Extract the (X, Y) coordinate from the center of the cell holding the provided text.  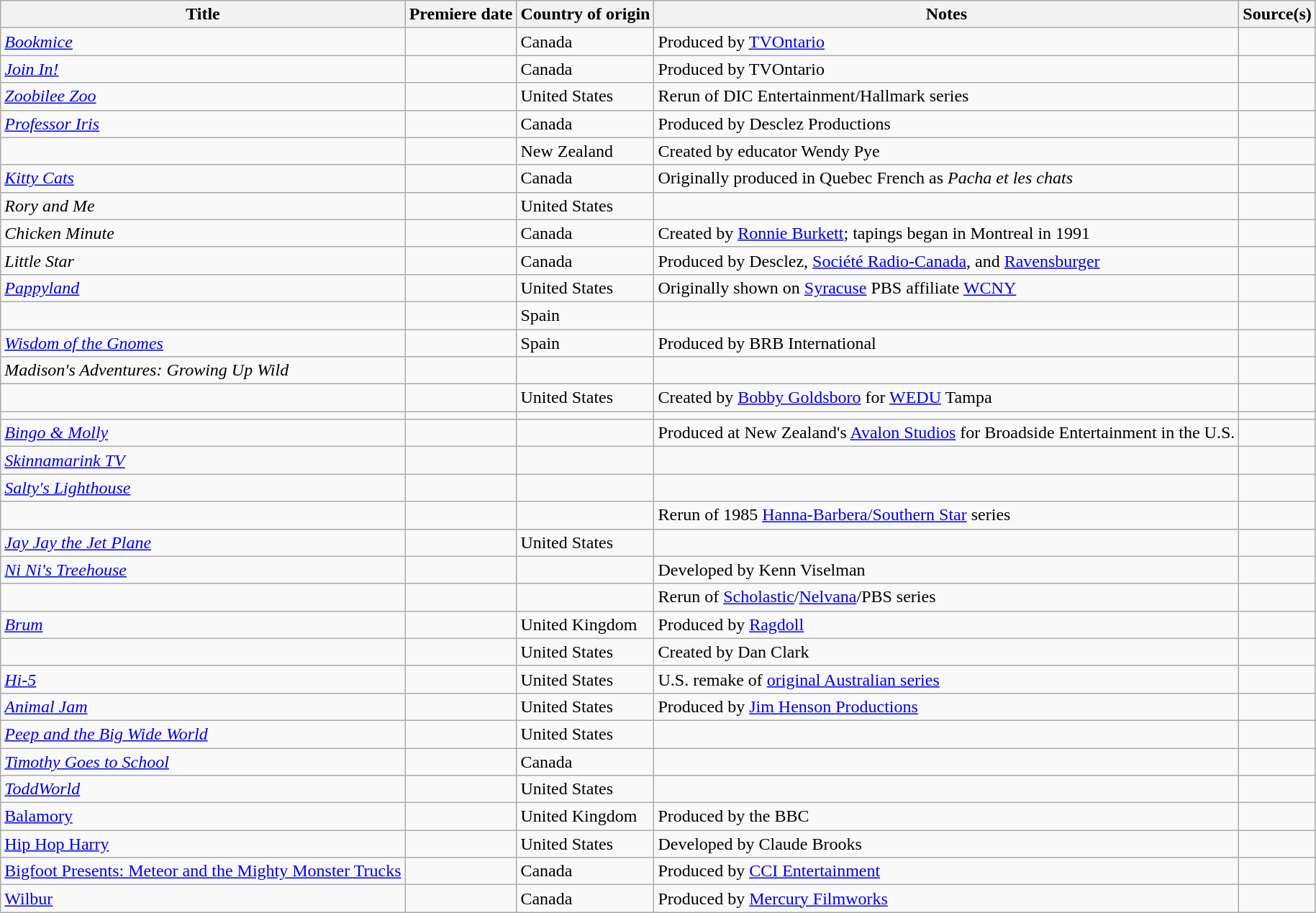
Developed by Claude Brooks (947, 844)
Produced by Mercury Filmworks (947, 899)
Premiere date (460, 14)
New Zealand (586, 151)
Produced by the BBC (947, 817)
Professor Iris (203, 124)
Produced at New Zealand's Avalon Studios for Broadside Entertainment in the U.S. (947, 433)
Notes (947, 14)
Produced by CCI Entertainment (947, 871)
Rerun of Scholastic/Nelvana/PBS series (947, 597)
Little Star (203, 260)
Title (203, 14)
Bigfoot Presents: Meteor and the Mighty Monster Trucks (203, 871)
Originally shown on Syracuse PBS affiliate WCNY (947, 288)
Rerun of DIC Entertainment/Hallmark series (947, 96)
Created by Ronnie Burkett; tapings began in Montreal in 1991 (947, 233)
ToddWorld (203, 789)
Animal Jam (203, 707)
Ni Ni's Treehouse (203, 570)
Jay Jay the Jet Plane (203, 542)
Wisdom of the Gnomes (203, 343)
Produced by Ragdoll (947, 624)
Salty's Lighthouse (203, 488)
Produced by Jim Henson Productions (947, 707)
Originally produced in Quebec French as Pacha et les chats (947, 178)
Join In! (203, 69)
Rory and Me (203, 206)
Developed by Kenn Viselman (947, 570)
Hi-5 (203, 679)
Skinnamarink TV (203, 460)
Madison's Adventures: Growing Up Wild (203, 371)
Created by educator Wendy Pye (947, 151)
Hip Hop Harry (203, 844)
U.S. remake of original Australian series (947, 679)
Bingo & Molly (203, 433)
Balamory (203, 817)
Produced by BRB International (947, 343)
Timothy Goes to School (203, 762)
Country of origin (586, 14)
Pappyland (203, 288)
Created by Bobby Goldsboro for WEDU Tampa (947, 398)
Chicken Minute (203, 233)
Source(s) (1278, 14)
Produced by Desclez Productions (947, 124)
Zoobilee Zoo (203, 96)
Brum (203, 624)
Created by Dan Clark (947, 652)
Bookmice (203, 42)
Kitty Cats (203, 178)
Peep and the Big Wide World (203, 734)
Wilbur (203, 899)
Rerun of 1985 Hanna-Barbera/Southern Star series (947, 515)
Produced by Desclez, Société Radio-Canada, and Ravensburger (947, 260)
